Extract the (x, y) coordinate from the center of the cell holding the provided text.  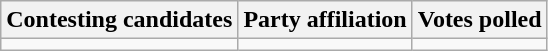
Contesting candidates (120, 20)
Votes polled (480, 20)
Party affiliation (325, 20)
